Capture the cell that displays the provided text and extract its (X, Y) central coordinate. 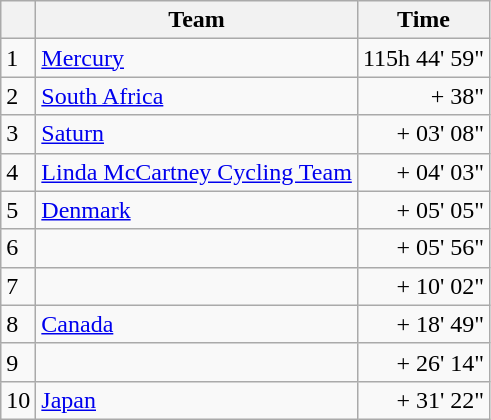
10 (18, 400)
+ 31' 22" (423, 400)
Mercury (197, 58)
8 (18, 324)
2 (18, 96)
+ 03' 08" (423, 134)
South Africa (197, 96)
7 (18, 286)
6 (18, 248)
115h 44' 59" (423, 58)
+ 04' 03" (423, 172)
Denmark (197, 210)
Saturn (197, 134)
9 (18, 362)
+ 05' 05" (423, 210)
5 (18, 210)
+ 38" (423, 96)
Canada (197, 324)
+ 05' 56" (423, 248)
Time (423, 20)
+ 26' 14" (423, 362)
1 (18, 58)
+ 10' 02" (423, 286)
3 (18, 134)
+ 18' 49" (423, 324)
4 (18, 172)
Linda McCartney Cycling Team (197, 172)
Team (197, 20)
Japan (197, 400)
